Provide the (x, y) coordinate of the cell's center where the given text is located.  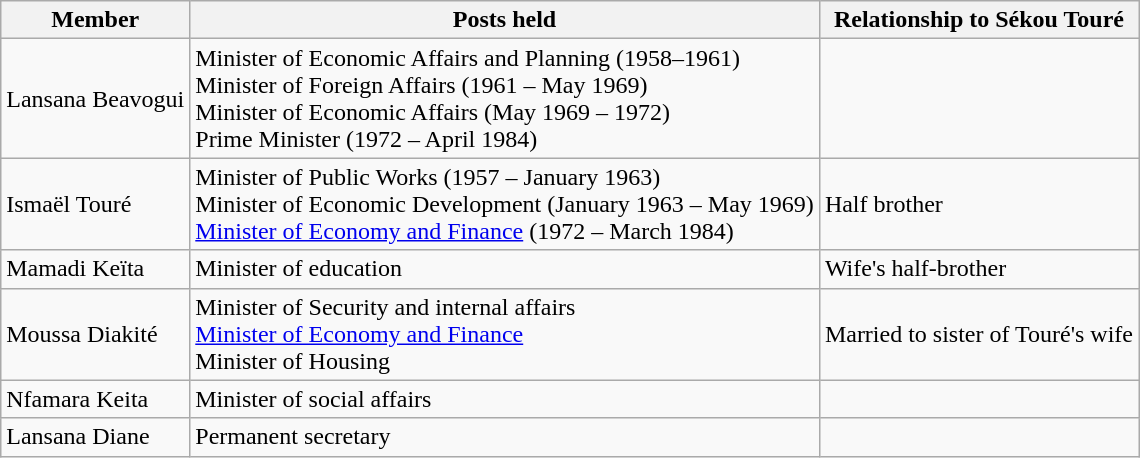
Minister of Security and internal affairsMinister of Economy and FinanceMinister of Housing (505, 334)
Minister of education (505, 269)
Nfamara Keita (96, 399)
Half brother (978, 204)
Posts held (505, 20)
Wife's half-brother (978, 269)
Relationship to Sékou Touré (978, 20)
Ismaël Touré (96, 204)
Moussa Diakité (96, 334)
Minister of social affairs (505, 399)
Lansana Beavogui (96, 98)
Mamadi Keïta (96, 269)
Permanent secretary (505, 437)
Member (96, 20)
Lansana Diane (96, 437)
Married to sister of Touré's wife (978, 334)
